Provide the [X, Y] coordinate of the cell's center where the given text is located.  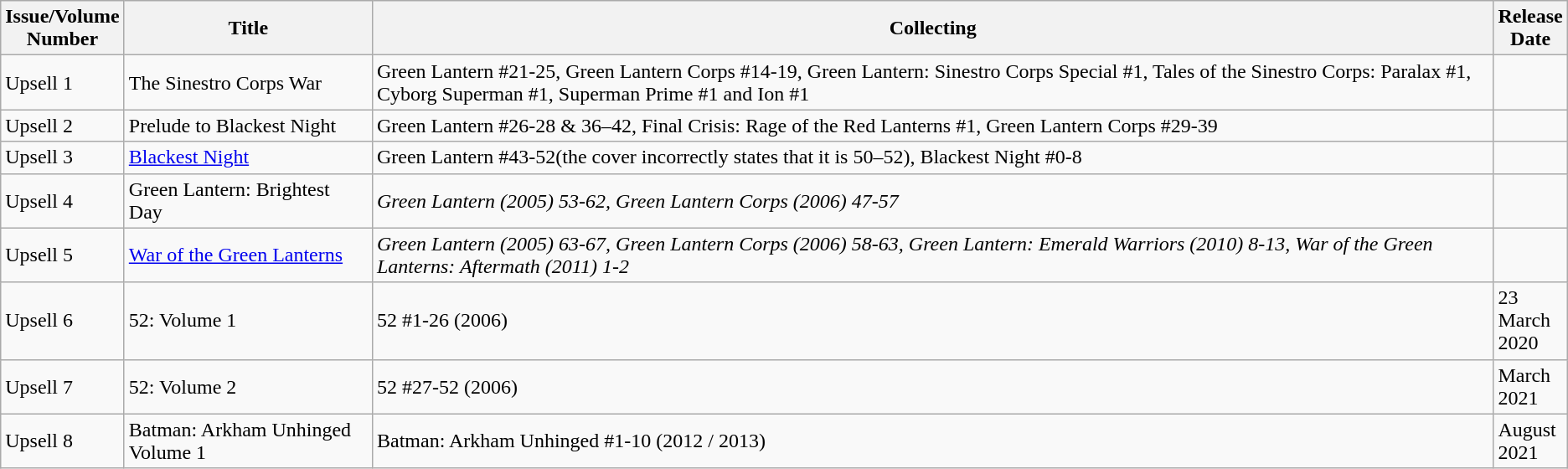
The Sinestro Corps War [248, 82]
August 2021 [1530, 441]
Upsell 7 [63, 387]
Collecting [932, 28]
Blackest Night [248, 157]
Upsell 8 [63, 441]
Title [248, 28]
Upsell 1 [63, 82]
Green Lantern #26-28 & 36–42, Final Crisis: Rage of the Red Lanterns #1, Green Lantern Corps #29-39 [932, 126]
Green Lantern: Brightest Day [248, 201]
Upsell 5 [63, 255]
Upsell 4 [63, 201]
Issue/Volume Number [63, 28]
Prelude to Blackest Night [248, 126]
52: Volume 1 [248, 321]
52 #1-26 (2006) [932, 321]
Batman: Arkham Unhinged Volume 1 [248, 441]
March 2021 [1530, 387]
Batman: Arkham Unhinged #1-10 (2012 / 2013) [932, 441]
23 March 2020 [1530, 321]
Upsell 2 [63, 126]
Release Date [1530, 28]
Green Lantern #43-52(the cover incorrectly states that it is 50–52), Blackest Night #0-8 [932, 157]
Green Lantern (2005) 53-62, Green Lantern Corps (2006) 47-57 [932, 201]
Upsell 6 [63, 321]
52: Volume 2 [248, 387]
Upsell 3 [63, 157]
War of the Green Lanterns [248, 255]
52 #27-52 (2006) [932, 387]
